Output the [x, y] coordinate of the center of the cell containing the given text.  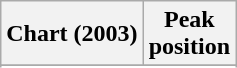
Peakposition [189, 34]
Chart (2003) [72, 34]
